Find where the given text appears and provide that cell's center as [x, y] coordinate. 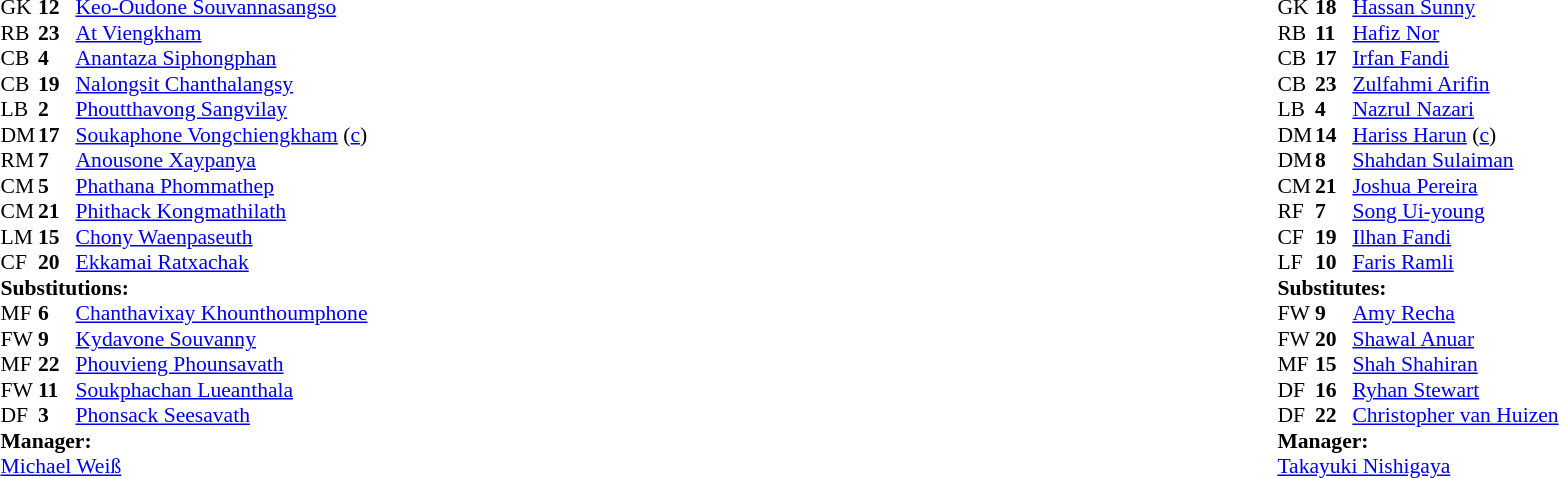
Phithack Kongmathilath [222, 211]
8 [1334, 161]
Hariss Harun (c) [1455, 135]
Ryhan Stewart [1455, 390]
Shawal Anuar [1455, 339]
Irfan Fandi [1455, 59]
Phonsack Seesavath [222, 415]
16 [1334, 390]
Zulfahmi Arifin [1455, 84]
3 [57, 415]
Nazrul Nazari [1455, 109]
Joshua Pereira [1455, 186]
Substitutes: [1418, 288]
Soukphachan Lueanthala [222, 390]
2 [57, 109]
Phathana Phommathep [222, 186]
RM [19, 161]
Chanthavixay Khounthoumphone [222, 313]
Amy Recha [1455, 313]
Phouvieng Phounsavath [222, 365]
Chony Waenpaseuth [222, 237]
Hafiz Nor [1455, 33]
Anantaza Siphongphan [222, 59]
Ilhan Fandi [1455, 237]
Shah Shahiran [1455, 365]
Christopher van Huizen [1455, 415]
5 [57, 186]
Anousone Xaypanya [222, 161]
Nalongsit Chanthalangsy [222, 84]
Kydavone Souvanny [222, 339]
RF [1296, 211]
10 [1334, 263]
Substitutions: [184, 288]
Ekkamai Ratxachak [222, 263]
Phoutthavong Sangvilay [222, 109]
Song Ui-young [1455, 211]
Faris Ramli [1455, 263]
Soukaphone Vongchiengkham (c) [222, 135]
At Viengkham [222, 33]
LM [19, 237]
Shahdan Sulaiman [1455, 161]
LF [1296, 263]
6 [57, 313]
14 [1334, 135]
